Determine the [X, Y] coordinate at the center of the cell enclosing the given text.  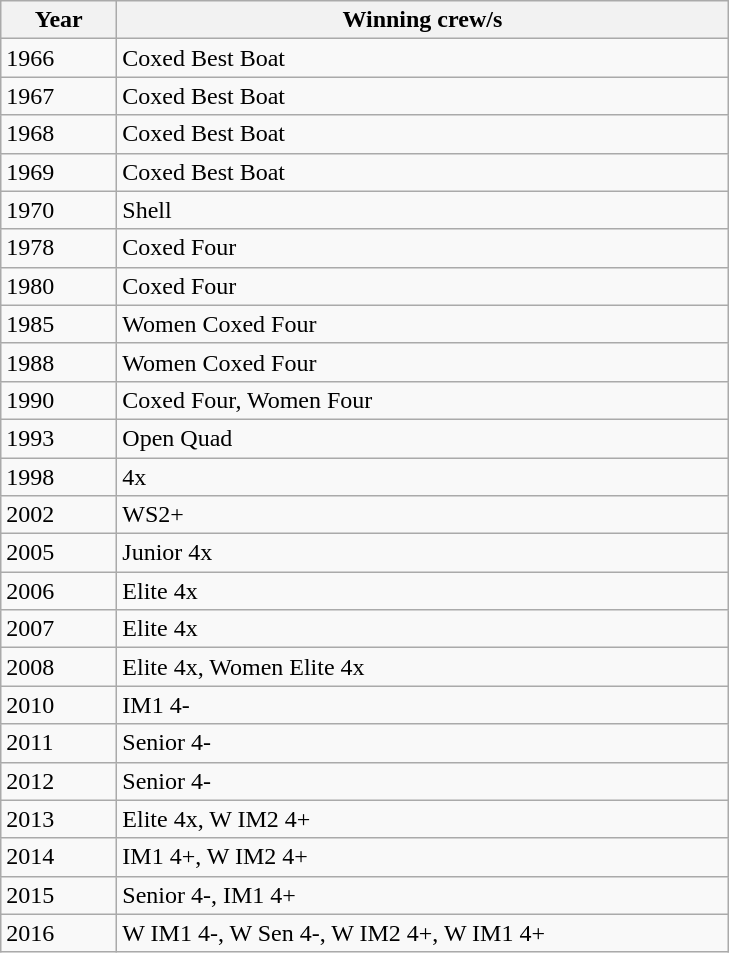
2011 [59, 743]
1980 [59, 286]
2007 [59, 629]
2015 [59, 895]
IM1 4- [422, 705]
1966 [59, 58]
Elite 4x, Women Elite 4x [422, 667]
1967 [59, 96]
Senior 4-, IM1 4+ [422, 895]
4x [422, 477]
2008 [59, 667]
2010 [59, 705]
WS2+ [422, 515]
1998 [59, 477]
2016 [59, 933]
2012 [59, 781]
2006 [59, 591]
1988 [59, 362]
1968 [59, 134]
Open Quad [422, 438]
W IM1 4-, W Sen 4-, W IM2 4+, W IM1 4+ [422, 933]
Elite 4x, W IM2 4+ [422, 819]
1978 [59, 248]
Coxed Four, Women Four [422, 400]
2002 [59, 515]
1990 [59, 400]
1969 [59, 172]
Junior 4x [422, 553]
Winning crew/s [422, 20]
2005 [59, 553]
1985 [59, 324]
2014 [59, 857]
Year [59, 20]
Shell [422, 210]
2013 [59, 819]
1993 [59, 438]
1970 [59, 210]
IM1 4+, W IM2 4+ [422, 857]
